From the cell containing the given text, extract its center point as (X, Y) coordinate. 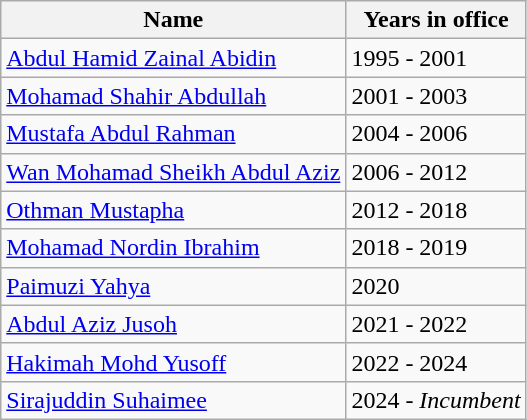
Mohamad Shahir Abdullah (174, 96)
2004 - 2006 (436, 134)
Sirajuddin Suhaimee (174, 400)
Mustafa Abdul Rahman (174, 134)
2012 - 2018 (436, 210)
Paimuzi Yahya (174, 286)
2020 (436, 286)
Years in office (436, 20)
Abdul Hamid Zainal Abidin (174, 58)
2001 - 2003 (436, 96)
Name (174, 20)
Hakimah Mohd Yusoff (174, 362)
Othman Mustapha (174, 210)
2022 - 2024 (436, 362)
2018 - 2019 (436, 248)
Wan Mohamad Sheikh Abdul Aziz (174, 172)
2024 - Incumbent (436, 400)
2021 - 2022 (436, 324)
2006 - 2012 (436, 172)
1995 - 2001 (436, 58)
Abdul Aziz Jusoh (174, 324)
Mohamad Nordin Ibrahim (174, 248)
